Scan for the cell matching the given text and deliver its (x, y) coordinate at center. 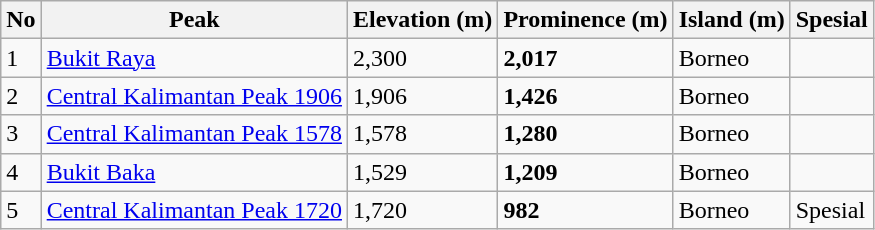
3 (21, 134)
Bukit Baka (194, 172)
1,906 (422, 96)
1 (21, 58)
Island (m) (732, 20)
Peak (194, 20)
2,017 (586, 58)
1,280 (586, 134)
Prominence (m) (586, 20)
Central Kalimantan Peak 1578 (194, 134)
Bukit Raya (194, 58)
Central Kalimantan Peak 1720 (194, 210)
4 (21, 172)
Central Kalimantan Peak 1906 (194, 96)
Elevation (m) (422, 20)
1,578 (422, 134)
982 (586, 210)
No (21, 20)
5 (21, 210)
1,720 (422, 210)
1,529 (422, 172)
1,426 (586, 96)
1,209 (586, 172)
2 (21, 96)
2,300 (422, 58)
